Detect which cell encompasses the target text, then output its (X, Y) center coordinate. 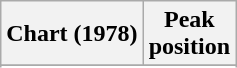
Peakposition (189, 34)
Chart (1978) (72, 34)
